From the cell containing the given text, extract its center point as (X, Y) coordinate. 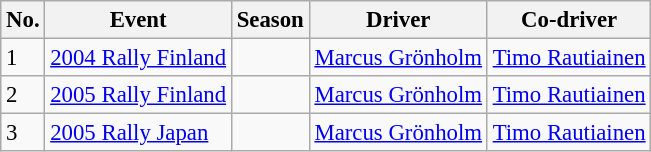
3 (23, 133)
Driver (398, 20)
Co-driver (569, 20)
Season (270, 20)
No. (23, 20)
2005 Rally Finland (138, 95)
1 (23, 58)
2004 Rally Finland (138, 58)
2 (23, 95)
Event (138, 20)
2005 Rally Japan (138, 133)
